Find where the given text appears and provide that cell's center as [X, Y] coordinate. 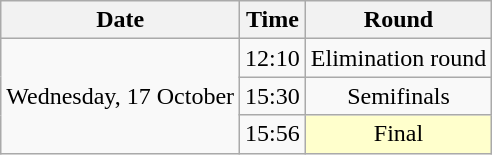
Round [398, 20]
Time [273, 20]
Semifinals [398, 96]
Date [120, 20]
Final [398, 134]
Wednesday, 17 October [120, 96]
15:56 [273, 134]
12:10 [273, 58]
Elimination round [398, 58]
15:30 [273, 96]
